Identify which cell holds the provided text, then report its (x, y) central coordinate. 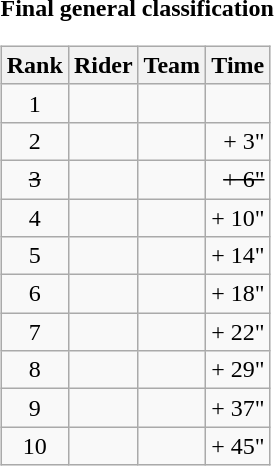
4 (34, 217)
Time (238, 65)
6 (34, 294)
1 (34, 103)
Team (172, 65)
+ 22" (238, 332)
+ 14" (238, 256)
+ 18" (238, 294)
8 (34, 370)
3 (34, 179)
9 (34, 408)
Rank (34, 65)
+ 6" (238, 179)
Rider (103, 65)
+ 10" (238, 217)
+ 29" (238, 370)
2 (34, 141)
+ 3" (238, 141)
+ 37" (238, 408)
+ 45" (238, 446)
10 (34, 446)
7 (34, 332)
5 (34, 256)
